Output the (x, y) coordinate of the center of the cell containing the given text.  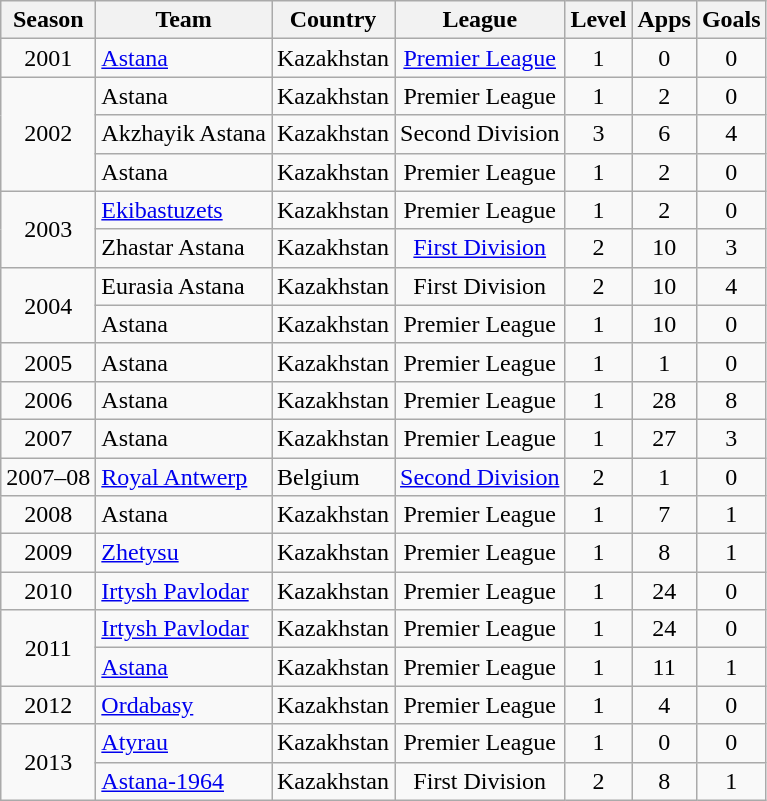
2005 (48, 362)
11 (664, 667)
Ekibastuzets (184, 210)
Astana-1964 (184, 781)
2007–08 (48, 477)
28 (664, 400)
Akzhayik Astana (184, 134)
Goals (731, 20)
27 (664, 438)
2009 (48, 553)
Eurasia Astana (184, 286)
Season (48, 20)
6 (664, 134)
2002 (48, 134)
2013 (48, 762)
2008 (48, 515)
Apps (664, 20)
2012 (48, 705)
Zhetysu (184, 553)
Country (334, 20)
Royal Antwerp (184, 477)
Team (184, 20)
Level (598, 20)
Atyrau (184, 743)
2007 (48, 438)
2004 (48, 305)
Belgium (334, 477)
League (480, 20)
2006 (48, 400)
2003 (48, 229)
Ordabasy (184, 705)
2011 (48, 648)
Zhastar Astana (184, 248)
7 (664, 515)
2010 (48, 591)
2001 (48, 58)
